Find where the given text appears and provide that cell's center as (x, y) coordinate. 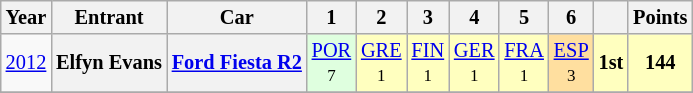
2012 (26, 63)
144 (660, 63)
Entrant (109, 17)
GER1 (474, 63)
FIN1 (428, 63)
Elfyn Evans (109, 63)
6 (572, 17)
POR7 (332, 63)
FRA1 (524, 63)
1st (612, 63)
Car (237, 17)
3 (428, 17)
4 (474, 17)
1 (332, 17)
Ford Fiesta R2 (237, 63)
2 (381, 17)
GRE1 (381, 63)
Year (26, 17)
Points (660, 17)
5 (524, 17)
ESP3 (572, 63)
